Find where the given text appears and provide that cell's center as (x, y) coordinate. 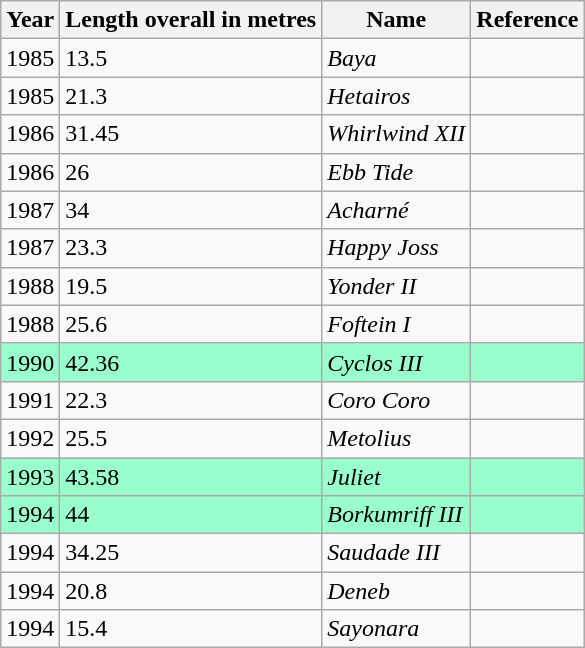
44 (191, 515)
Length overall in metres (191, 20)
Acharné (396, 210)
22.3 (191, 400)
34 (191, 210)
Name (396, 20)
Cyclos III (396, 362)
42.36 (191, 362)
Coro Coro (396, 400)
Year (30, 20)
21.3 (191, 96)
Hetairos (396, 96)
1991 (30, 400)
Whirlwind XII (396, 134)
1993 (30, 477)
13.5 (191, 58)
Sayonara (396, 629)
31.45 (191, 134)
20.8 (191, 591)
19.5 (191, 286)
34.25 (191, 553)
25.5 (191, 438)
43.58 (191, 477)
Borkumriff III (396, 515)
23.3 (191, 248)
Reference (528, 20)
Happy Joss (396, 248)
Deneb (396, 591)
Yonder II (396, 286)
1990 (30, 362)
Juliet (396, 477)
Ebb Tide (396, 172)
Baya (396, 58)
25.6 (191, 324)
Foftein I (396, 324)
15.4 (191, 629)
Metolius (396, 438)
Saudade III (396, 553)
1992 (30, 438)
26 (191, 172)
